Locate the cell with the specified text and output its [x, y] center coordinate. 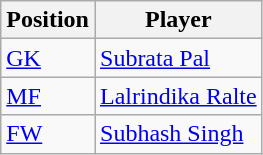
Lalrindika Ralte [178, 96]
GK [48, 58]
Subhash Singh [178, 134]
Player [178, 20]
Position [48, 20]
MF [48, 96]
FW [48, 134]
Subrata Pal [178, 58]
